Output the (x, y) coordinate of the center of the cell containing the given text.  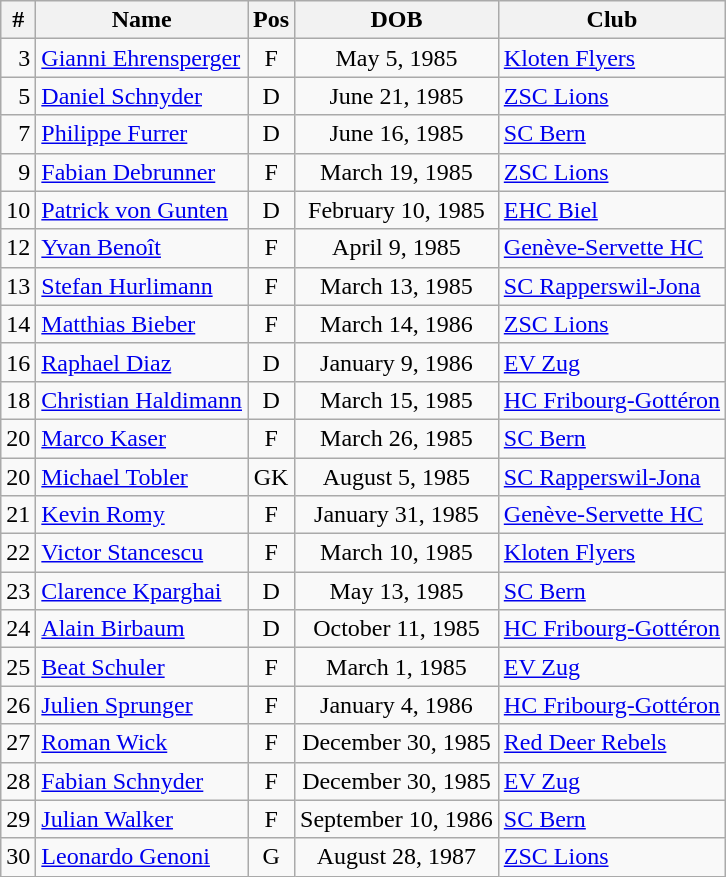
May 5, 1985 (397, 58)
March 26, 1985 (397, 438)
Victor Stancescu (142, 553)
Clarence Kparghai (142, 591)
Pos (272, 20)
12 (18, 248)
21 (18, 515)
April 9, 1985 (397, 248)
Gianni Ehrensperger (142, 58)
5 (18, 96)
Kevin Romy (142, 515)
EHC Biel (612, 210)
Club (612, 20)
Beat Schuler (142, 667)
Patrick von Gunten (142, 210)
Leonardo Genoni (142, 857)
22 (18, 553)
13 (18, 286)
Alain Birbaum (142, 629)
February 10, 1985 (397, 210)
Yvan Benoît (142, 248)
March 14, 1986 (397, 324)
Roman Wick (142, 743)
Marco Kaser (142, 438)
9 (18, 172)
Name (142, 20)
May 13, 1985 (397, 591)
January 4, 1986 (397, 705)
August 5, 1985 (397, 477)
March 1, 1985 (397, 667)
September 10, 1986 (397, 819)
August 28, 1987 (397, 857)
January 9, 1986 (397, 362)
Julien Sprunger (142, 705)
18 (18, 400)
Stefan Hurlimann (142, 286)
Raphael Diaz (142, 362)
16 (18, 362)
30 (18, 857)
March 19, 1985 (397, 172)
7 (18, 134)
October 11, 1985 (397, 629)
GK (272, 477)
Red Deer Rebels (612, 743)
Philippe Furrer (142, 134)
10 (18, 210)
24 (18, 629)
Fabian Schnyder (142, 781)
March 10, 1985 (397, 553)
Christian Haldimann (142, 400)
26 (18, 705)
28 (18, 781)
25 (18, 667)
3 (18, 58)
# (18, 20)
14 (18, 324)
March 13, 1985 (397, 286)
Michael Tobler (142, 477)
DOB (397, 20)
G (272, 857)
March 15, 1985 (397, 400)
27 (18, 743)
29 (18, 819)
Daniel Schnyder (142, 96)
Matthias Bieber (142, 324)
January 31, 1985 (397, 515)
Julian Walker (142, 819)
June 16, 1985 (397, 134)
23 (18, 591)
Fabian Debrunner (142, 172)
June 21, 1985 (397, 96)
